For the text-containing cell, return its midpoint in (x, y) coordinate format. 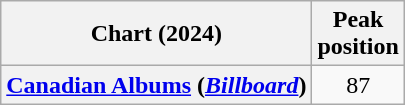
Peakposition (358, 34)
Canadian Albums (Billboard) (156, 85)
Chart (2024) (156, 34)
87 (358, 85)
